Search for the cell housing the specified text and yield its (x, y) center coordinate. 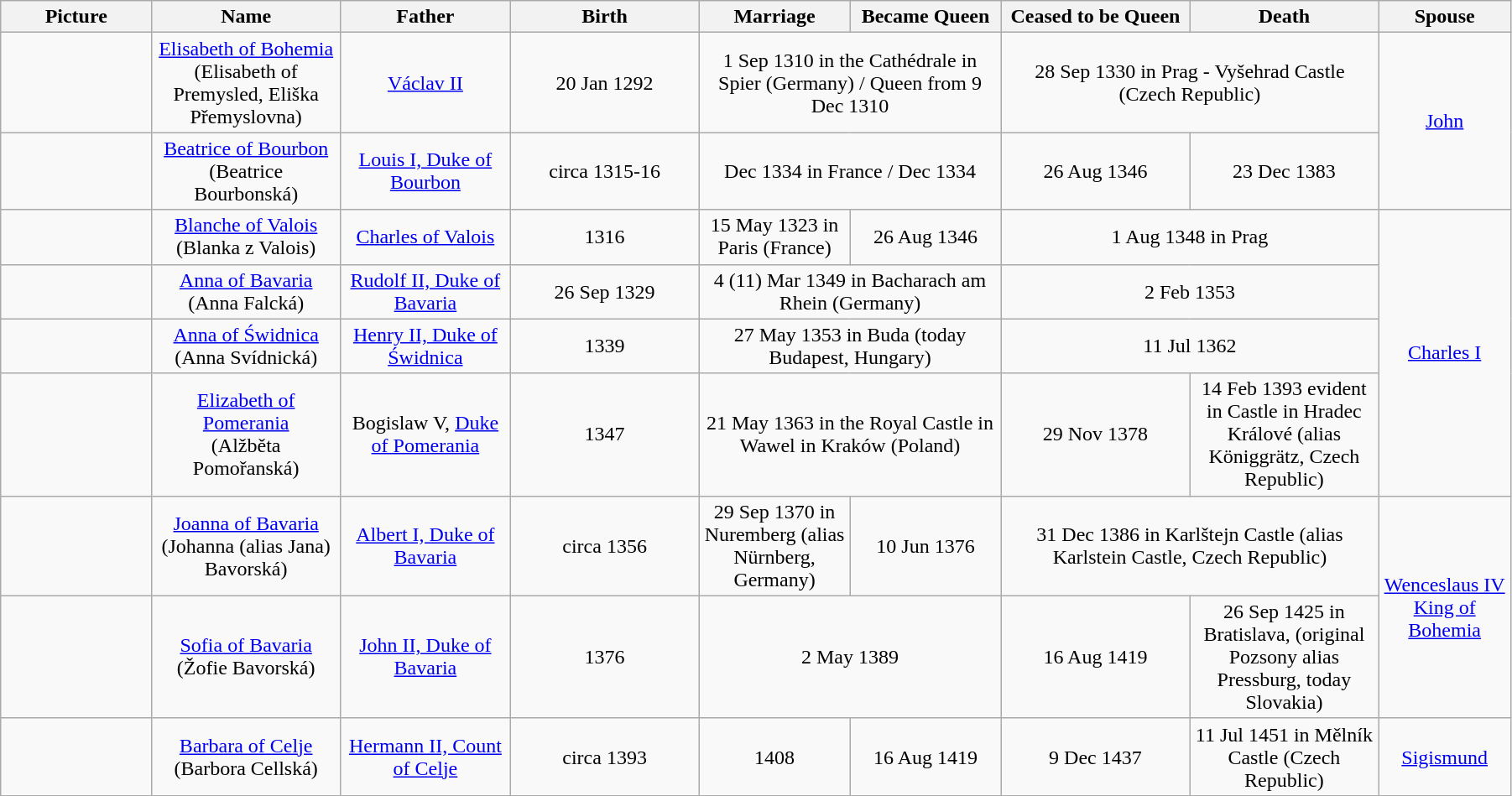
Barbara of Celje(Barbora Cellská) (247, 757)
31 Dec 1386 in Karlštejn Castle (alias Karlstein Castle, Czech Republic) (1190, 545)
29 Sep 1370 in Nuremberg (alias Nürnberg, Germany) (774, 545)
Name (247, 17)
14 Feb 1393 evident in Castle in Hradec Králové (alias Königgrätz, Czech Republic) (1284, 434)
Picture (76, 17)
29 Nov 1378 (1096, 434)
Joanna of Bavaria(Johanna (alias Jana) Bavorská) (247, 545)
Albert I, Duke of Bavaria (425, 545)
Bogislaw V, Duke of Pomerania (425, 434)
1 Aug 1348 in Prag (1190, 237)
circa 1356 (604, 545)
Death (1284, 17)
1339 (604, 346)
Elisabeth of Bohemia(Elisabeth of Premysled, Eliška Přemyslovna) (247, 82)
Henry II, Duke of Świdnica (425, 346)
Beatrice of Bourbon(Beatrice Bourbonská) (247, 171)
27 May 1353 in Buda (today Budapest, Hungary) (850, 346)
Elizabeth of Pomerania(Alžběta Pomořanská) (247, 434)
1316 (604, 237)
Anna of Świdnica(Anna Svídnická) (247, 346)
1376 (604, 657)
26 Sep 1329 (604, 292)
11 Jul 1451 in Mělník Castle (Czech Republic) (1284, 757)
2 May 1389 (850, 657)
Charles I (1445, 352)
1408 (774, 757)
Marriage (774, 17)
4 (11) Mar 1349 in Bacharach am Rhein (Germany) (850, 292)
15 May 1323 in Paris (France) (774, 237)
28 Sep 1330 in Prag - Vyšehrad Castle (Czech Republic) (1190, 82)
Blanche of Valois(Blanka z Valois) (247, 237)
Ceased to be Queen (1096, 17)
10 Jun 1376 (925, 545)
26 Sep 1425 in Bratislava, (original Pozsony alias Pressburg, today Slovakia) (1284, 657)
John II, Duke of Bavaria (425, 657)
Birth (604, 17)
Louis I, Duke of Bourbon (425, 171)
Rudolf II, Duke of Bavaria (425, 292)
circa 1315-16 (604, 171)
Dec 1334 in France / Dec 1334 (850, 171)
John (1445, 121)
11 Jul 1362 (1190, 346)
23 Dec 1383 (1284, 171)
Charles of Valois (425, 237)
1347 (604, 434)
1 Sep 1310 in the Cathédrale in Spier (Germany) / Queen from 9 Dec 1310 (850, 82)
Sigismund (1445, 757)
circa 1393 (604, 757)
Anna of Bavaria(Anna Falcká) (247, 292)
2 Feb 1353 (1190, 292)
20 Jan 1292 (604, 82)
Václav II (425, 82)
9 Dec 1437 (1096, 757)
Hermann II, Count of Celje (425, 757)
Wenceslaus IV King of Bohemia (1445, 607)
Became Queen (925, 17)
Father (425, 17)
21 May 1363 in the Royal Castle in Wawel in Kraków (Poland) (850, 434)
Spouse (1445, 17)
Sofia of Bavaria(Žofie Bavorská) (247, 657)
